Extract the [X, Y] coordinate from the center of the cell holding the provided text.  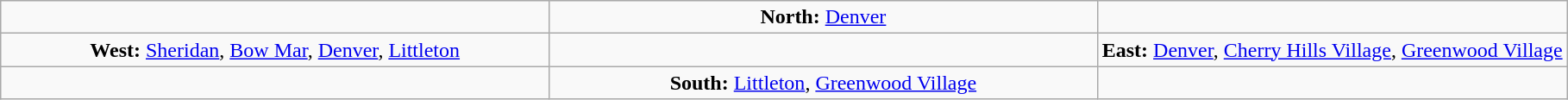
South: Littleton, Greenwood Village [824, 83]
North: Denver [824, 17]
East: Denver, Cherry Hills Village, Greenwood Village [1332, 50]
West: Sheridan, Bow Mar, Denver, Littleton [275, 50]
